Determine the (X, Y) coordinate at the center of the cell enclosing the given text.  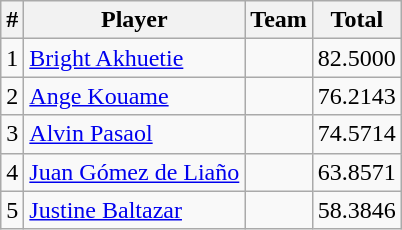
63.8571 (356, 172)
82.5000 (356, 58)
5 (12, 210)
4 (12, 172)
Team (279, 20)
2 (12, 96)
# (12, 20)
Ange Kouame (134, 96)
76.2143 (356, 96)
74.5714 (356, 134)
58.3846 (356, 210)
Justine Baltazar (134, 210)
Juan Gómez de Liaño (134, 172)
3 (12, 134)
Total (356, 20)
Bright Akhuetie (134, 58)
Player (134, 20)
Alvin Pasaol (134, 134)
1 (12, 58)
